Return the [x, y] coordinate for the center point of the cell that contains the specified text.  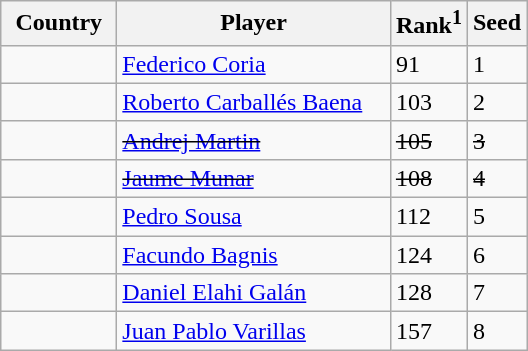
Jaume Munar [254, 178]
8 [496, 331]
105 [428, 140]
Andrej Martin [254, 140]
Roberto Carballés Baena [254, 102]
2 [496, 102]
124 [428, 255]
128 [428, 293]
Facundo Bagnis [254, 255]
Daniel Elahi Galán [254, 293]
3 [496, 140]
1 [496, 64]
Country [59, 24]
Seed [496, 24]
103 [428, 102]
4 [496, 178]
Player [254, 24]
6 [496, 255]
Pedro Sousa [254, 217]
108 [428, 178]
Rank1 [428, 24]
Federico Coria [254, 64]
Juan Pablo Varillas [254, 331]
112 [428, 217]
7 [496, 293]
91 [428, 64]
5 [496, 217]
157 [428, 331]
